Capture the cell that displays the provided text and extract its (x, y) central coordinate. 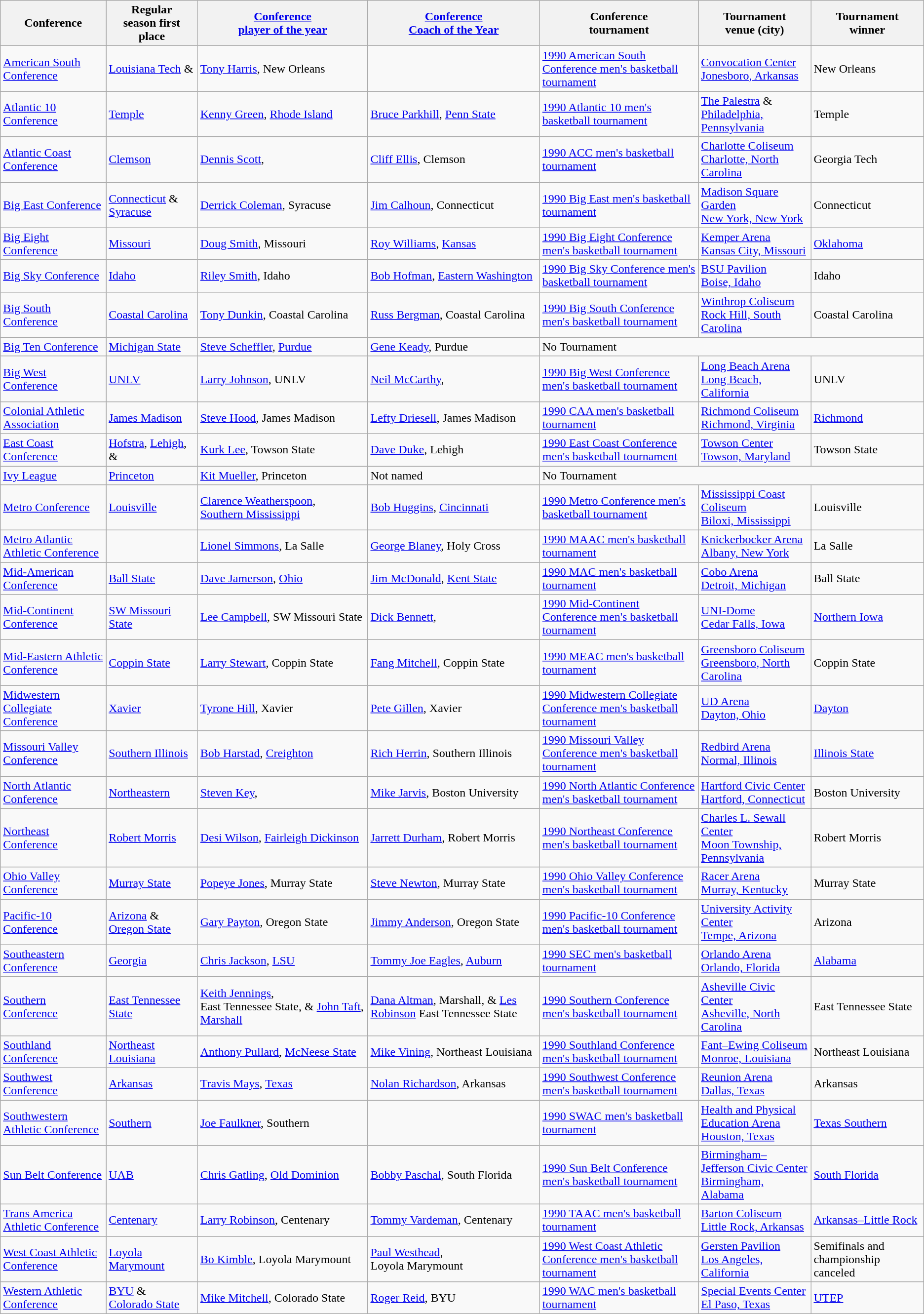
Hofstra, Lehigh, & (152, 449)
Birmingham–Jefferson Civic CenterBirmingham, Alabama (755, 1175)
Alabama (867, 961)
Fant–Ewing ColiseumMonroe, Louisiana (755, 1052)
Metro Conference (53, 508)
SW Missouri State (152, 617)
Kemper ArenaKansas City, Missouri (755, 244)
Clemson (152, 159)
UTEP (867, 1298)
Bruce Parkhill, Penn State (454, 114)
BSU PavilionBoise, Idaho (755, 276)
Jim Calhoun, Connecticut (454, 205)
Trans America Athletic Conference (53, 1221)
Texas Southern (867, 1123)
1990 Midwestern Collegiate Conference men's basketball tournament (619, 708)
Michigan State (152, 347)
Conference (53, 23)
Mid-American Conference (53, 579)
Hartford Civic Center Hartford, Connecticut (755, 792)
Lefty Driesell, James Madison (454, 418)
Towson CenterTowson, Maryland (755, 449)
Roger Reid, BYU (454, 1298)
1990 North Atlantic Conference men's basketball tournament (619, 792)
1990 TAAC men's basketball tournament (619, 1221)
Winthrop ColiseumRock Hill, South Carolina (755, 315)
Russ Bergman, Coastal Carolina (454, 315)
Paul Westhead, Loyola Marymount (454, 1259)
New Orleans (867, 69)
Mike Vining, Northeast Louisiana (454, 1052)
George Blaney, Holy Cross (454, 546)
North Atlantic Conference (53, 792)
American South Conference (53, 69)
Missouri Valley Conference (53, 754)
La Salle (867, 546)
Bob Huggins, Cincinnati (454, 508)
Tony Harris, New Orleans (282, 69)
Semifinals and championship canceled (867, 1259)
Charles L. Sewall CenterMoon Township, Pennsylvania (755, 837)
Northeast Conference (53, 837)
Missouri (152, 244)
James Madison (152, 418)
Gary Payton, Oregon State (282, 922)
Atlantic 10 Conference (53, 114)
Mississippi Coast ColiseumBiloxi, Mississippi (755, 508)
Tony Dunkin, Coastal Carolina (282, 315)
Southern Conference (53, 1006)
Arizona (867, 922)
Colonial Athletic Association (53, 418)
BYU & Colorado State (152, 1298)
Bobby Paschal, South Florida (454, 1175)
Illinois State (867, 754)
Arkansas–Little Rock (867, 1221)
Dana Altman, Marshall, & Les Robinson East Tennessee State (454, 1006)
1990 SEC men's basketball tournament (619, 961)
Chris Gatling, Old Dominion (282, 1175)
1990 MAAC men's basketball tournament (619, 546)
Lionel Simmons, La Salle (282, 546)
Larry Robinson, Centenary (282, 1221)
Big South Conference (53, 315)
Towson State (867, 449)
1990 Atlantic 10 men's basketball tournament (619, 114)
Tommy Joe Eagles, Auburn (454, 961)
Roy Williams, Kansas (454, 244)
UAB (152, 1175)
1990 Southwest Conference men's basketball tournament (619, 1083)
Long Beach ArenaLong Beach, California (755, 379)
Popeye Jones, Murray State (282, 883)
Larry Johnson, UNLV (282, 379)
Chris Jackson, LSU (282, 961)
1990 MEAC men's basketball tournament (619, 663)
Regular season first place (152, 23)
Steven Key, (282, 792)
Rich Herrin, Southern Illinois (454, 754)
Connecticut (867, 205)
Racer ArenaMurray, Kentucky (755, 883)
1990 WAC men's basketball tournament (619, 1298)
Southwest Conference (53, 1083)
Mike Jarvis, Boston University (454, 792)
Steve Hood, James Madison (282, 418)
Barton ColiseumLittle Rock, Arkansas (755, 1221)
Larry Stewart, Coppin State (282, 663)
Connecticut & Syracuse (152, 205)
Dick Bennett, (454, 617)
1990 Big Sky Conference men's basketball tournament (619, 276)
Sun Belt Conference (53, 1175)
Neil McCarthy, (454, 379)
Derrick Coleman, Syracuse (282, 205)
Doug Smith, Missouri (282, 244)
1990 West Coast Athletic Conference men's basketball tournament (619, 1259)
Charlotte ColiseumCharlotte, North Carolina (755, 159)
Special Events CenterEl Paso, Texas (755, 1298)
Tournament winner (867, 23)
1990 Pacific-10 Conference men's basketball tournament (619, 922)
Mid-Continent Conference (53, 617)
Oklahoma (867, 244)
University Activity CenterTempe, Arizona (755, 922)
Southern Illinois (152, 754)
Madison Square GardenNew York, New York (755, 205)
Arizona & Oregon State (152, 922)
Kurk Lee, Towson State (282, 449)
Knickerbocker ArenaAlbany, New York (755, 546)
Princeton (152, 476)
Northeastern (152, 792)
West Coast Athletic Conference (53, 1259)
Tournament venue (city) (755, 23)
Cobo ArenaDetroit, Michigan (755, 579)
1990 Southland Conference men's basketball tournament (619, 1052)
Jimmy Anderson, Oregon State (454, 922)
Richmond ColiseumRichmond, Virginia (755, 418)
Big West Conference (53, 379)
Asheville Civic CenterAsheville, North Carolina (755, 1006)
Big Ten Conference (53, 347)
1990 East Coast Conference men's basketball tournament (619, 449)
Metro Atlantic Athletic Conference (53, 546)
Fang Mitchell, Coppin State (454, 663)
Dayton (867, 708)
Boston University (867, 792)
Northern Iowa (867, 617)
Ivy League (53, 476)
1990 SWAC men's basketball tournament (619, 1123)
Ohio Valley Conference (53, 883)
Tyrone Hill, Xavier (282, 708)
1990 Sun Belt Conference men's basketball tournament (619, 1175)
Mid-Eastern Athletic Conference (53, 663)
Steve Scheffler, Purdue (282, 347)
Orlando ArenaOrlando, Florida (755, 961)
Pete Gillen, Xavier (454, 708)
Jim McDonald, Kent State (454, 579)
Tommy Vardeman, Centenary (454, 1221)
1990 Missouri Valley Conference men's basketball tournament (619, 754)
1990 Ohio Valley Conference men's basketball tournament (619, 883)
Pacific-10 Conference (53, 922)
Keith Jennings, East Tennessee State, & John Taft, Marshall (282, 1006)
1990 Big South Conference men's basketball tournament (619, 315)
Gene Keady, Purdue (454, 347)
Jarrett Durham, Robert Morris (454, 837)
1990 Metro Conference men's basketball tournament (619, 508)
Atlantic Coast Conference (53, 159)
South Florida (867, 1175)
1990 CAA men's basketball tournament (619, 418)
Steve Newton, Murray State (454, 883)
Conference Coach of the Year (454, 23)
Loyola Marymount (152, 1259)
Southeastern Conference (53, 961)
1990 American South Conference men's basketball tournament (619, 69)
Nolan Richardson, Arkansas (454, 1083)
The Palestra & Philadelphia, Pennsylvania (755, 114)
Big Eight Conference (53, 244)
Bo Kimble, Loyola Marymount (282, 1259)
Southwestern Athletic Conference (53, 1123)
Big East Conference (53, 205)
1990 Southern Conference men's basketball tournament (619, 1006)
Kenny Green, Rhode Island (282, 114)
Anthony Pullard, McNeese State (282, 1052)
Richmond (867, 418)
Georgia (152, 961)
Xavier (152, 708)
Conference tournament (619, 23)
1990 Big West Conference men's basketball tournament (619, 379)
Bob Hofman, Eastern Washington (454, 276)
Dennis Scott, (282, 159)
Lee Campbell, SW Missouri State (282, 617)
Gersten PavilionLos Angeles, California (755, 1259)
Big Sky Conference (53, 276)
1990 Northeast Conference men's basketball tournament (619, 837)
Dave Jamerson, Ohio (282, 579)
Centenary (152, 1221)
Desi Wilson, Fairleigh Dickinson (282, 837)
Bob Harstad, Creighton (282, 754)
East Coast Conference (53, 449)
Southland Conference (53, 1052)
Not named (454, 476)
1990 Mid-Continent Conference men's basketball tournament (619, 617)
Redbird ArenaNormal, Illinois (755, 754)
UNI-DomeCedar Falls, Iowa (755, 617)
1990 MAC men's basketball tournament (619, 579)
Reunion ArenaDallas, Texas (755, 1083)
Southern (152, 1123)
Greensboro ColiseumGreensboro, North Carolina (755, 663)
Joe Faulkner, Southern (282, 1123)
1990 Big East men's basketball tournament (619, 205)
1990 Big Eight Conference men's basketball tournament (619, 244)
Cliff Ellis, Clemson (454, 159)
Travis Mays, Texas (282, 1083)
1990 ACC men's basketball tournament (619, 159)
Health and Physical Education ArenaHouston, Texas (755, 1123)
Mike Mitchell, Colorado State (282, 1298)
Kit Mueller, Princeton (282, 476)
Clarence Weatherspoon, Southern Mississippi (282, 508)
UD ArenaDayton, Ohio (755, 708)
Riley Smith, Idaho (282, 276)
Western Athletic Conference (53, 1298)
Conference player of the year (282, 23)
Dave Duke, Lehigh (454, 449)
Louisiana Tech & (152, 69)
Convocation CenterJonesboro, Arkansas (755, 69)
Midwestern Collegiate Conference (53, 708)
Georgia Tech (867, 159)
